From the cell containing the given text, extract its center point as (x, y) coordinate. 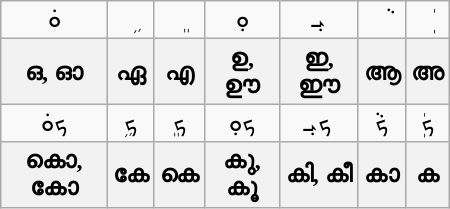
കൊ, കോ (54, 174)
ܘ݁ (54, 20)
ܹ (130, 20)
ܝ݂ (318, 20)
ܟܹ (130, 123)
ܟܘ݂ (242, 123)
എ (179, 72)
ܟܝ݂ (318, 123)
ܟܘ݁ (54, 123)
ആ (382, 72)
അ (427, 72)
കാ (382, 174)
കെ (179, 174)
കേ (130, 174)
ܵ (382, 20)
ܟܵ (382, 123)
ഏ (130, 72)
ക (427, 174)
ഇ, ഈ (318, 72)
ഒ, ഓ (54, 72)
ܘ݂ (242, 20)
ܲ (427, 20)
ഉ, ഊ (242, 72)
കി, കീ (318, 174)
ܟܲ (427, 123)
കു, കൂ (242, 174)
ܸ (179, 20)
ܟܸ (179, 123)
